Find where the given text appears and provide that cell's center as [x, y] coordinate. 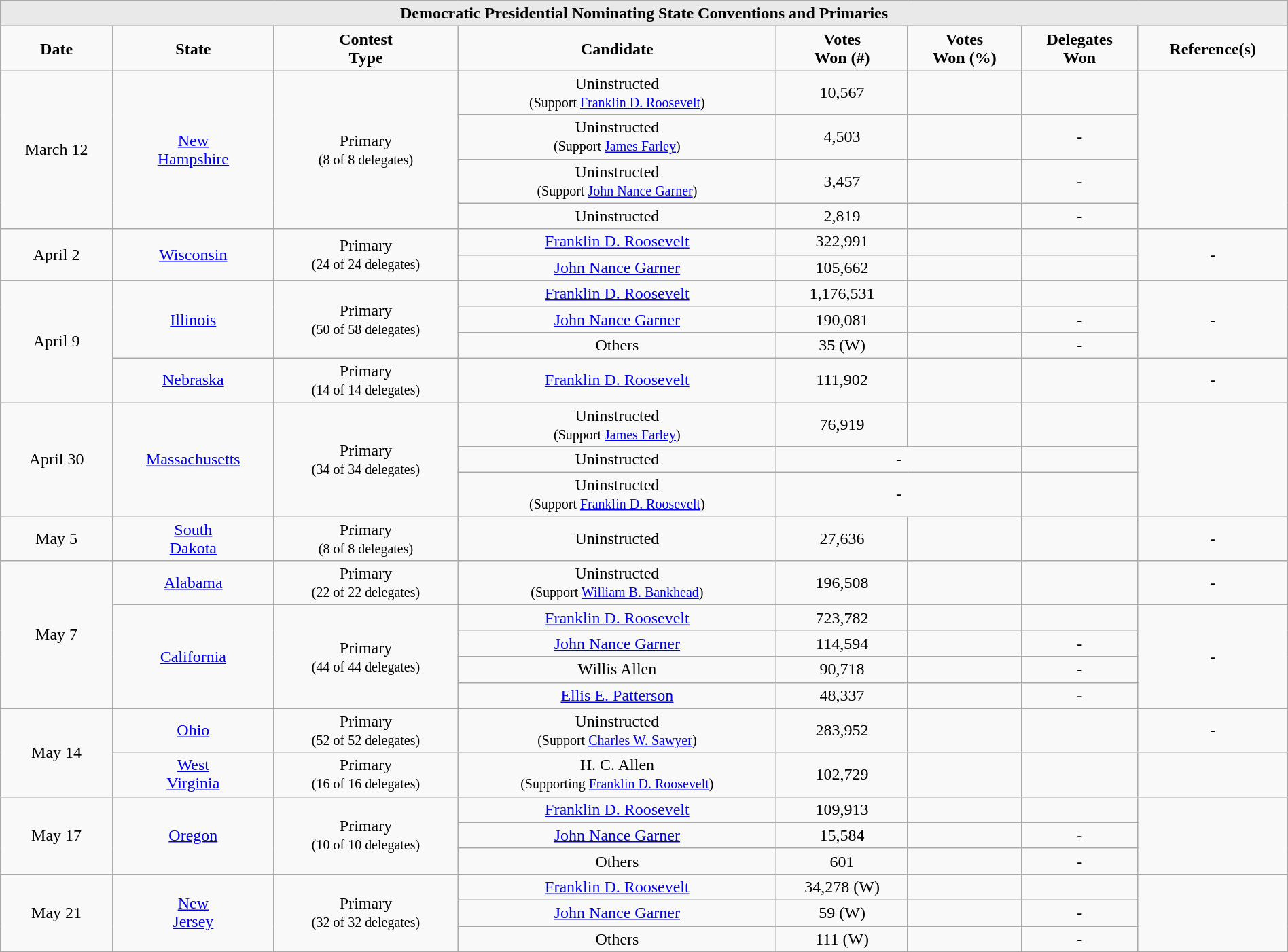
34,278 (W) [842, 887]
Primary(50 of 58 delegates) [365, 319]
114,594 [842, 644]
48,337 [842, 695]
Oregon [193, 835]
March 12 [57, 149]
April 30 [57, 459]
Candidate [617, 49]
Date [57, 49]
196,508 [842, 583]
ContestType [365, 49]
Uninstructed(Support William B. Bankhead) [617, 583]
Illinois [193, 319]
Primary(10 of 10 delegates) [365, 835]
Democratic Presidential Nominating State Conventions and Primaries [644, 14]
Primary(32 of 32 delegates) [365, 913]
Primary(52 of 52 delegates) [365, 731]
Nebraska [193, 380]
2,819 [842, 216]
111,902 [842, 380]
27,636 [842, 539]
NewJersey [193, 913]
May 14 [57, 752]
Primary(16 of 16 delegates) [365, 774]
109,913 [842, 809]
Primary(24 of 24 delegates) [365, 255]
76,919 [842, 424]
State [193, 49]
Primary(14 of 14 delegates) [365, 380]
10,567 [842, 92]
Votes Won (#) [842, 49]
111 (W) [842, 939]
190,081 [842, 319]
601 [842, 861]
Ohio [193, 731]
Reference(s) [1213, 49]
SouthDakota [193, 539]
90,718 [842, 670]
4,503 [842, 137]
Uninstructed(Support Charles W. Sawyer) [617, 731]
102,729 [842, 774]
May 17 [57, 835]
May 5 [57, 539]
Primary(22 of 22 delegates) [365, 583]
May 7 [57, 634]
1,176,531 [842, 293]
59 (W) [842, 913]
723,782 [842, 618]
Votes Won (%) [965, 49]
35 (W) [842, 345]
Wisconsin [193, 255]
Alabama [193, 583]
15,584 [842, 835]
Primary(44 of 44 delegates) [365, 657]
May 21 [57, 913]
Uninstructed(Support John Nance Garner) [617, 181]
283,952 [842, 731]
Primary(34 of 34 delegates) [365, 459]
April 2 [57, 255]
H. C. Allen(Supporting Franklin D. Roosevelt) [617, 774]
Delegates Won [1079, 49]
April 9 [57, 341]
Massachusetts [193, 459]
Ellis E. Patterson [617, 695]
Willis Allen [617, 670]
California [193, 657]
WestVirginia [193, 774]
3,457 [842, 181]
105,662 [842, 268]
322,991 [842, 242]
NewHampshire [193, 149]
